Return (x, y) of the center of cell containing provided text 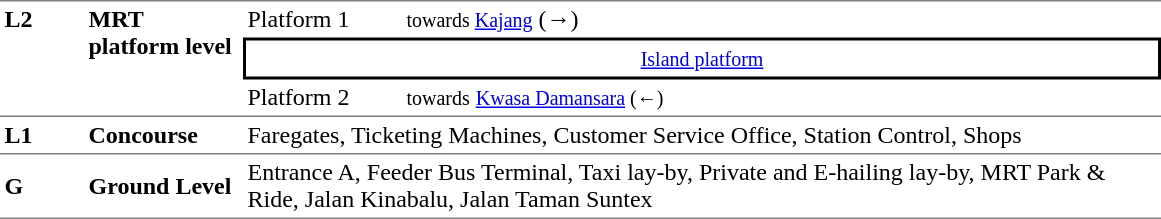
G (42, 186)
Platform 1 (322, 19)
towards Kajang (→) (782, 19)
Concourse (164, 136)
MRT platform level (164, 58)
Platform 2 (322, 99)
Faregates, Ticketing Machines, Customer Service Office, Station Control, Shops (702, 136)
L2 (42, 58)
L1 (42, 136)
towards Kwasa Damansara (←) (782, 99)
Island platform (702, 59)
Entrance A, Feeder Bus Terminal, Taxi lay-by, Private and E-hailing lay-by, MRT Park & Ride, Jalan Kinabalu, Jalan Taman Suntex (702, 186)
Ground Level (164, 186)
